Locate the cell with the specified text and output its [X, Y] center coordinate. 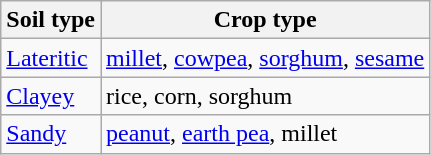
Clayey [51, 96]
Soil type [51, 20]
Crop type [264, 20]
Sandy [51, 134]
millet, cowpea, sorghum, sesame [264, 58]
peanut, earth pea, millet [264, 134]
Lateritic [51, 58]
rice, corn, sorghum [264, 96]
